Pinpoint the cell where the given text exists, returning its [X, Y] midpoint coordinate. 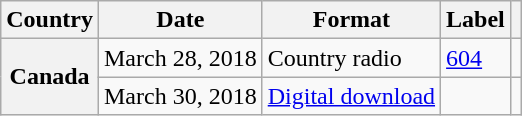
March 30, 2018 [180, 96]
Country radio [351, 58]
Country [50, 20]
604 [476, 58]
Label [476, 20]
Date [180, 20]
Format [351, 20]
Digital download [351, 96]
March 28, 2018 [180, 58]
Canada [50, 77]
